Identify which cell holds the provided text, then report its [X, Y] central coordinate. 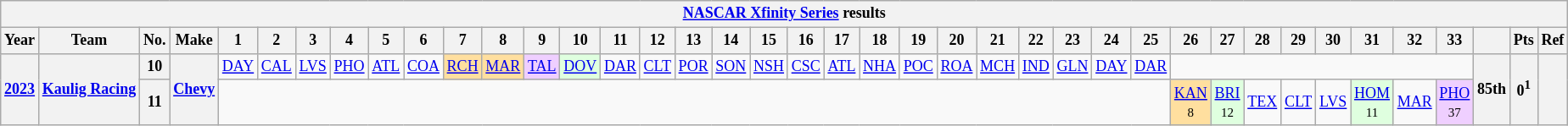
31 [1373, 41]
23 [1072, 41]
PHO [350, 66]
PHO37 [1454, 102]
TAL [542, 66]
3 [312, 41]
22 [1035, 41]
9 [542, 41]
7 [462, 41]
13 [693, 41]
28 [1263, 41]
TEX [1263, 102]
2023 [20, 90]
BRI12 [1227, 102]
33 [1454, 41]
14 [731, 41]
15 [769, 41]
12 [657, 41]
IND [1035, 66]
Team [88, 41]
No. [154, 41]
5 [386, 41]
01 [1524, 90]
26 [1191, 41]
MCH [998, 66]
KAN8 [1191, 102]
DOV [580, 66]
85th [1492, 90]
CSC [806, 66]
Ref [1553, 41]
30 [1334, 41]
29 [1298, 41]
Year [20, 41]
4 [350, 41]
HOM11 [1373, 102]
19 [918, 41]
21 [998, 41]
Kaulig Racing [88, 90]
POC [918, 66]
27 [1227, 41]
20 [957, 41]
RCH [462, 66]
18 [880, 41]
NASCAR Xfinity Series results [784, 14]
NHA [880, 66]
25 [1151, 41]
1 [238, 41]
24 [1112, 41]
6 [424, 41]
32 [1414, 41]
Make [194, 41]
16 [806, 41]
GLN [1072, 66]
POR [693, 66]
Pts [1524, 41]
ROA [957, 66]
CAL [277, 66]
COA [424, 66]
SON [731, 66]
17 [842, 41]
8 [503, 41]
2 [277, 41]
NSH [769, 66]
Chevy [194, 90]
